Return (X, Y) of the center of cell containing provided text 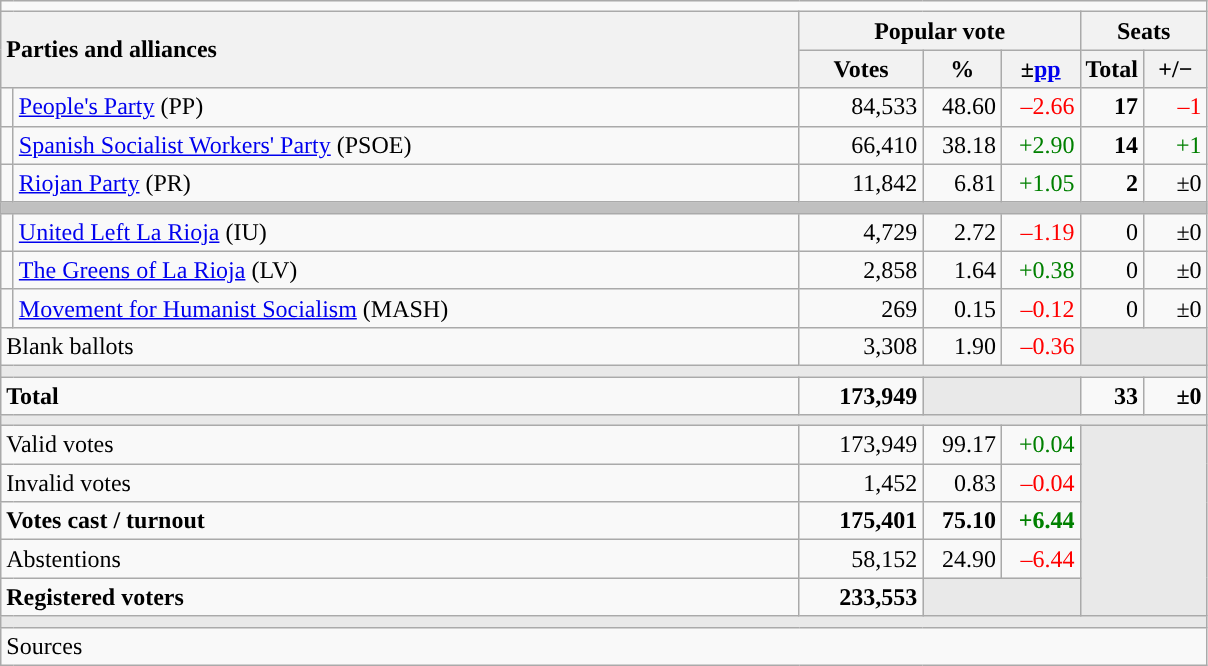
People's Party (PP) (406, 107)
269 (861, 308)
175,401 (861, 521)
48.60 (962, 107)
14 (1112, 145)
Sources (604, 646)
4,729 (861, 232)
+0.04 (1040, 445)
% (962, 69)
+6.44 (1040, 521)
Votes cast / turnout (400, 521)
–6.44 (1040, 559)
+1.05 (1040, 183)
Registered voters (400, 597)
2 (1112, 183)
The Greens of La Rioja (LV) (406, 270)
2.72 (962, 232)
2,858 (861, 270)
233,553 (861, 597)
75.10 (962, 521)
1,452 (861, 483)
Movement for Humanist Socialism (MASH) (406, 308)
3,308 (861, 346)
66,410 (861, 145)
Valid votes (400, 445)
Popular vote (940, 31)
–2.66 (1040, 107)
1.64 (962, 270)
±pp (1040, 69)
17 (1112, 107)
–0.12 (1040, 308)
–1 (1176, 107)
–1.19 (1040, 232)
84,533 (861, 107)
33 (1112, 395)
+1 (1176, 145)
6.81 (962, 183)
+0.38 (1040, 270)
Abstentions (400, 559)
+/− (1176, 69)
58,152 (861, 559)
Invalid votes (400, 483)
Parties and alliances (400, 50)
+2.90 (1040, 145)
Spanish Socialist Workers' Party (PSOE) (406, 145)
11,842 (861, 183)
38.18 (962, 145)
24.90 (962, 559)
99.17 (962, 445)
Blank ballots (400, 346)
Seats (1144, 31)
–0.36 (1040, 346)
Riojan Party (PR) (406, 183)
0.15 (962, 308)
Votes (861, 69)
United Left La Rioja (IU) (406, 232)
0.83 (962, 483)
–0.04 (1040, 483)
1.90 (962, 346)
